Pinpoint the cell where the given text exists, returning its (x, y) midpoint coordinate. 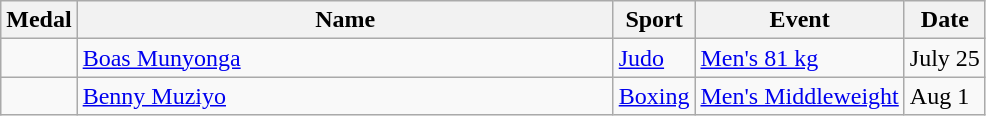
Judo (654, 58)
Benny Muziyo (345, 96)
Men's 81 kg (800, 58)
July 25 (944, 58)
Sport (654, 20)
Boxing (654, 96)
Boas Munyonga (345, 58)
Event (800, 20)
Date (944, 20)
Men's Middleweight (800, 96)
Name (345, 20)
Aug 1 (944, 96)
Medal (39, 20)
